Output the [X, Y] coordinate of the center of the cell containing the given text.  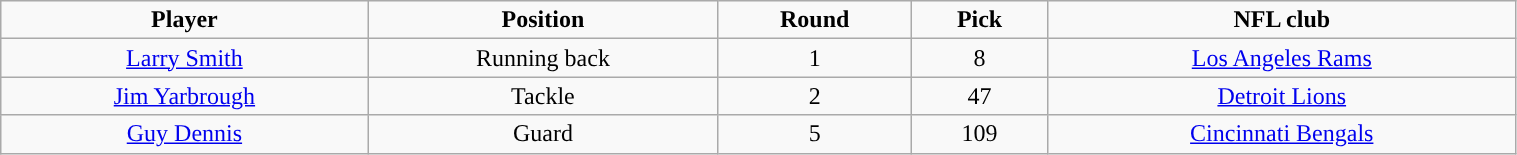
1 [815, 58]
Position [543, 20]
Guy Dennis [184, 134]
Guard [543, 134]
Detroit Lions [1282, 96]
Cincinnati Bengals [1282, 134]
Tackle [543, 96]
Los Angeles Rams [1282, 58]
Pick [980, 20]
8 [980, 58]
Round [815, 20]
NFL club [1282, 20]
Running back [543, 58]
2 [815, 96]
47 [980, 96]
Jim Yarbrough [184, 96]
109 [980, 134]
Player [184, 20]
5 [815, 134]
Larry Smith [184, 58]
